Scan for the cell matching the given text and deliver its [X, Y] coordinate at center. 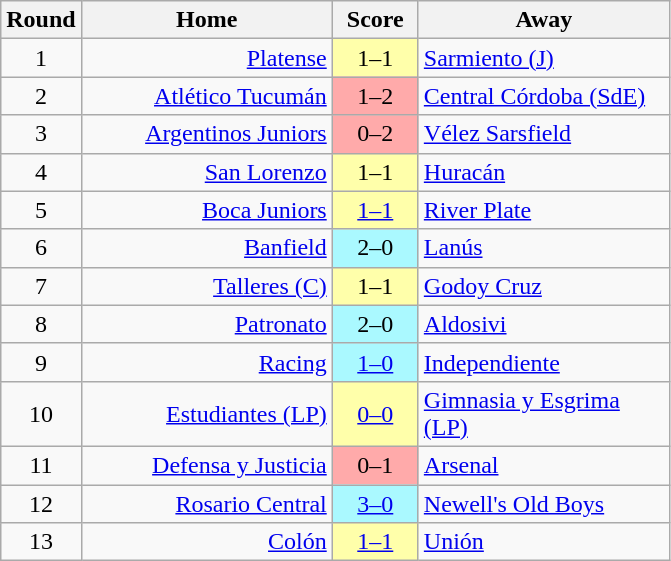
Talleres (C) [206, 286]
0–2 [375, 134]
7 [41, 286]
Round [41, 20]
10 [41, 414]
Aldosivi [544, 324]
Newell's Old Boys [544, 503]
0–1 [375, 465]
Unión [544, 542]
Gimnasia y Esgrima (LP) [544, 414]
Huracán [544, 172]
11 [41, 465]
Independiente [544, 362]
River Plate [544, 210]
Argentinos Juniors [206, 134]
Home [206, 20]
Patronato [206, 324]
5 [41, 210]
Defensa y Justicia [206, 465]
12 [41, 503]
Away [544, 20]
Banfield [206, 248]
Vélez Sarsfield [544, 134]
8 [41, 324]
1–0 [375, 362]
Sarmiento (J) [544, 58]
Arsenal [544, 465]
1 [41, 58]
0–0 [375, 414]
Colón [206, 542]
Lanús [544, 248]
Platense [206, 58]
Boca Juniors [206, 210]
3–0 [375, 503]
Rosario Central [206, 503]
6 [41, 248]
13 [41, 542]
Estudiantes (LP) [206, 414]
Atlético Tucumán [206, 96]
Score [375, 20]
3 [41, 134]
San Lorenzo [206, 172]
4 [41, 172]
1–2 [375, 96]
9 [41, 362]
2 [41, 96]
Central Córdoba (SdE) [544, 96]
Racing [206, 362]
Godoy Cruz [544, 286]
